From the cell containing the given text, extract its center point as [X, Y] coordinate. 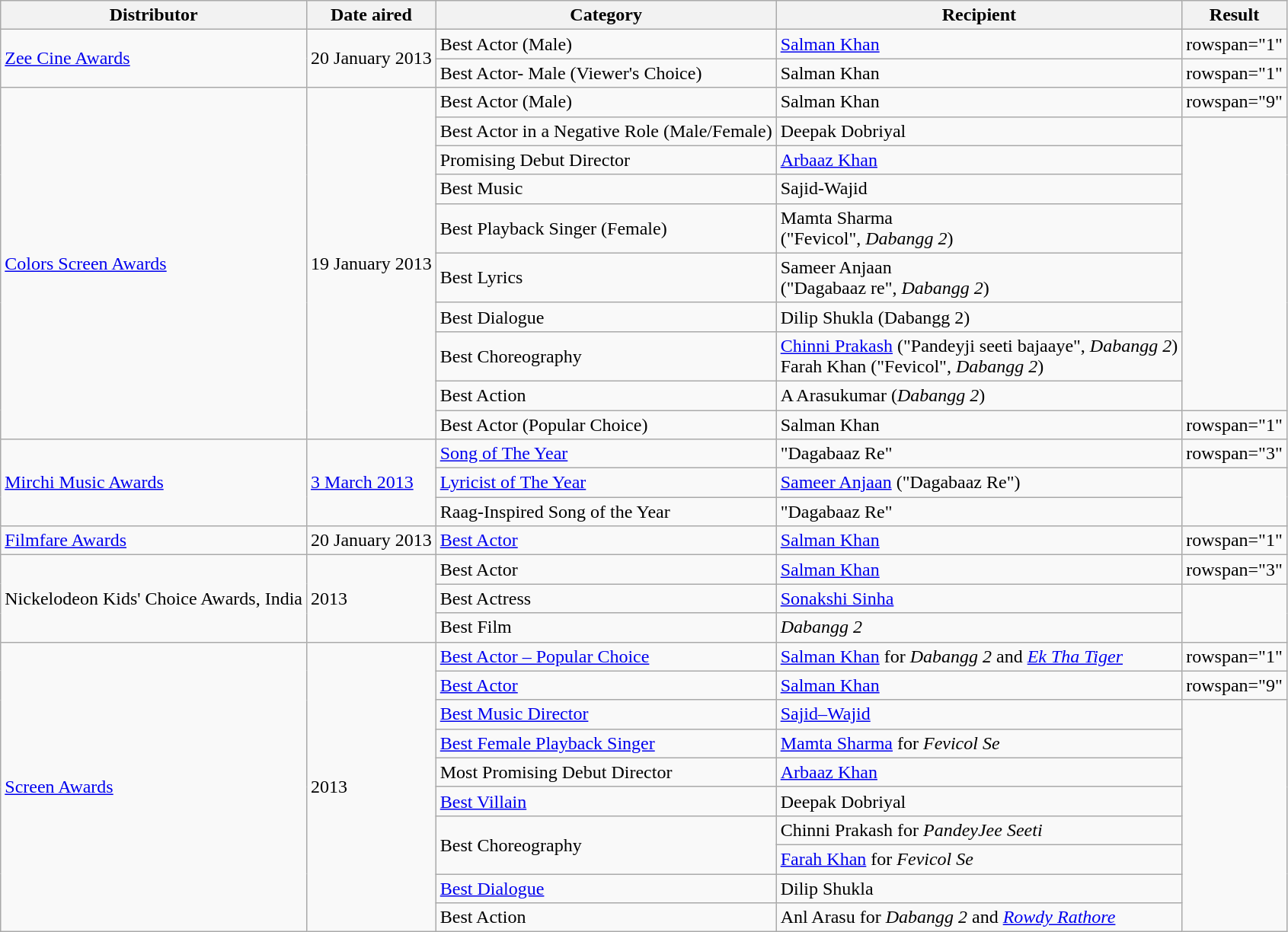
Screen Awards [154, 787]
Category [606, 15]
Most Promising Debut Director [606, 772]
Nickelodeon Kids' Choice Awards, India [154, 598]
Sonakshi Sinha [980, 598]
Best Film [606, 627]
Sameer Anjaan ("Dagabaaz Re") [980, 483]
A Arasukumar (Dabangg 2) [980, 395]
Best Actor- Male (Viewer's Choice) [606, 73]
Best Actor – Popular Choice [606, 656]
Best Music Director [606, 714]
Raag-Inspired Song of the Year [606, 512]
Best Actress [606, 598]
Dabangg 2 [980, 627]
Dilip Shukla [980, 889]
Chinni Prakash ("Pandeyji seeti bajaaye", Dabangg 2) Farah Khan ("Fevicol", Dabangg 2) [980, 356]
Lyricist of The Year [606, 483]
Mamta Sharma for Fevicol Se [980, 743]
Song of The Year [606, 454]
Best Music [606, 189]
Date aired [372, 15]
Dilip Shukla (Dabangg 2) [980, 317]
Promising Debut Director [606, 160]
Sajid–Wajid [980, 714]
Best Villain [606, 801]
Colors Screen Awards [154, 263]
19 January 2013 [372, 263]
Salman Khan for Dabangg 2 and Ek Tha Tiger [980, 656]
Distributor [154, 15]
Mirchi Music Awards [154, 483]
Mamta Sharma ("Fevicol", Dabangg 2) [980, 228]
Best Female Playback Singer [606, 743]
Result [1235, 15]
Recipient [980, 15]
Best Lyrics [606, 277]
Best Actor (Popular Choice) [606, 424]
Zee Cine Awards [154, 59]
Chinni Prakash for PandeyJee Seeti [980, 830]
Best Actor in a Negative Role (Male/Female) [606, 131]
Anl Arasu for Dabangg 2 and Rowdy Rathore [980, 918]
3 March 2013 [372, 483]
Best Playback Singer (Female) [606, 228]
Sajid-Wajid [980, 189]
Filmfare Awards [154, 541]
Sameer Anjaan("Dagabaaz re", Dabangg 2) [980, 277]
Farah Khan for Fevicol Se [980, 859]
